Return [X, Y] of the center of cell containing provided text 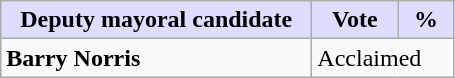
% [426, 20]
Deputy mayoral candidate [156, 20]
Barry Norris [156, 58]
Acclaimed [383, 58]
Vote [355, 20]
